From the cell containing the given text, extract its center point as [x, y] coordinate. 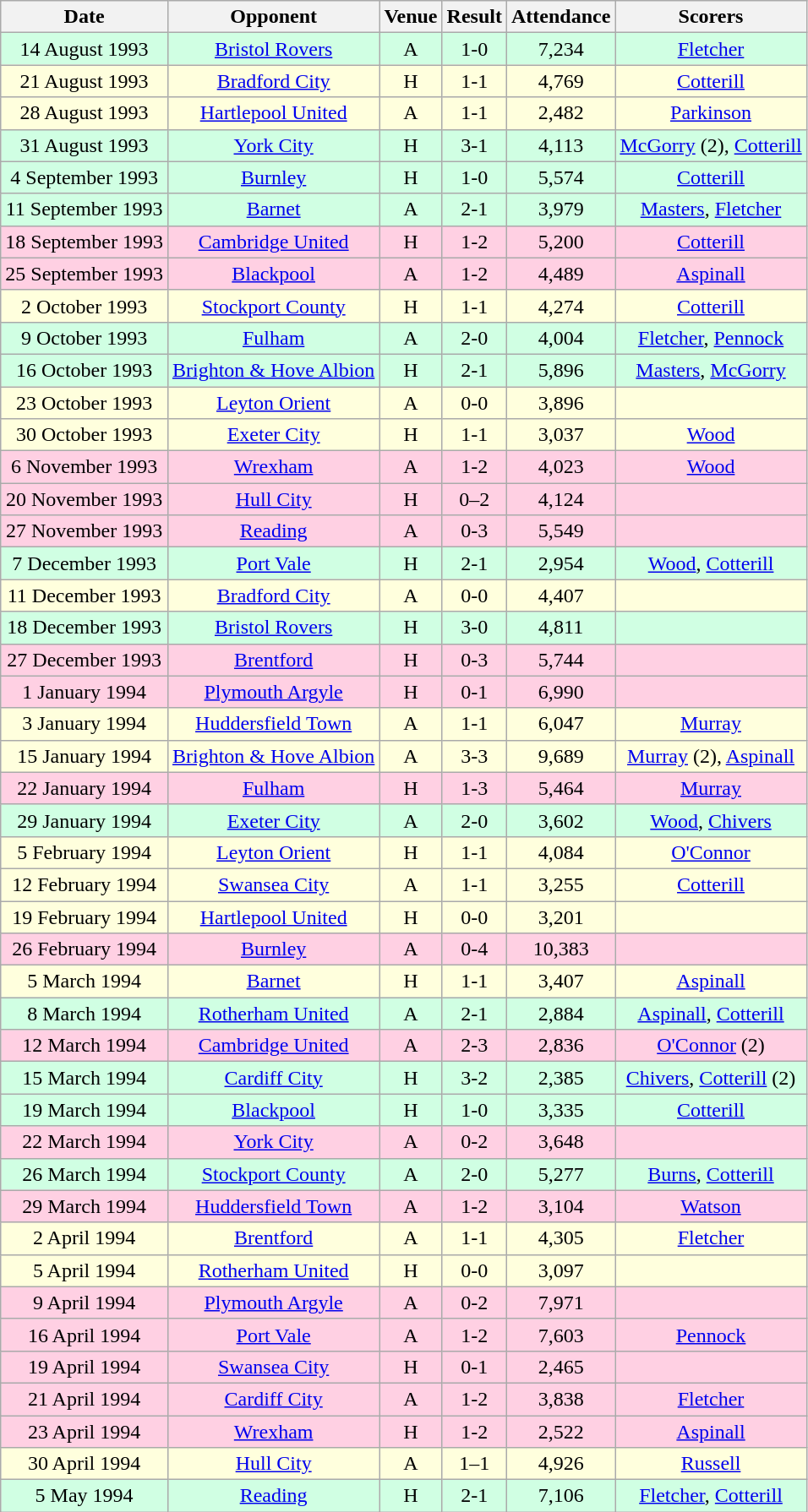
Watson [711, 1206]
McGorry (2), Cotterill [711, 145]
16 October 1993 [85, 370]
Russell [711, 1464]
29 March 1994 [85, 1206]
26 March 1994 [85, 1174]
20 November 1993 [85, 499]
7,106 [560, 1496]
23 April 1994 [85, 1432]
3-1 [474, 145]
4 September 1993 [85, 177]
5 February 1994 [85, 852]
O'Connor [711, 852]
2,465 [560, 1367]
4,004 [560, 338]
3,838 [560, 1399]
4,407 [560, 596]
9 October 1993 [85, 338]
21 August 1993 [85, 81]
5,549 [560, 531]
2 April 1994 [85, 1238]
19 February 1994 [85, 916]
22 March 1994 [85, 1142]
3,602 [560, 820]
1-3 [474, 788]
5 May 1994 [85, 1496]
7,603 [560, 1335]
12 March 1994 [85, 1046]
Fletcher, Pennock [711, 338]
Burns, Cotterill [711, 1174]
31 August 1993 [85, 145]
4,305 [560, 1238]
3,201 [560, 916]
12 February 1994 [85, 884]
Pennock [711, 1335]
4,811 [560, 628]
30 October 1993 [85, 435]
Masters, McGorry [711, 370]
5 April 1994 [85, 1270]
3-2 [474, 1078]
Scorers [711, 17]
28 August 1993 [85, 113]
30 April 1994 [85, 1464]
19 March 1994 [85, 1110]
Opponent [273, 17]
8 March 1994 [85, 1014]
2 October 1993 [85, 306]
0–2 [474, 499]
3,104 [560, 1206]
10,383 [560, 949]
4,926 [560, 1464]
3,335 [560, 1110]
5,744 [560, 660]
1–1 [474, 1464]
3 January 1994 [85, 724]
3,255 [560, 884]
19 April 1994 [85, 1367]
O'Connor (2) [711, 1046]
5,200 [560, 242]
5,464 [560, 788]
2,482 [560, 113]
Murray (2), Aspinall [711, 756]
Wood, Chivers [711, 820]
Parkinson [711, 113]
3-3 [474, 756]
7,971 [560, 1303]
5 March 1994 [85, 982]
6 November 1993 [85, 467]
4,274 [560, 306]
15 March 1994 [85, 1078]
3,407 [560, 982]
22 January 1994 [85, 788]
18 September 1993 [85, 242]
3,097 [560, 1270]
2,522 [560, 1432]
5,574 [560, 177]
4,489 [560, 274]
18 December 1993 [85, 628]
11 September 1993 [85, 209]
5,277 [560, 1174]
9,689 [560, 756]
16 April 1994 [85, 1335]
Aspinall, Cotterill [711, 1014]
2,385 [560, 1078]
7 December 1993 [85, 563]
4,084 [560, 852]
6,990 [560, 692]
2,884 [560, 1014]
27 December 1993 [85, 660]
2,836 [560, 1046]
15 January 1994 [85, 756]
7,234 [560, 49]
5,896 [560, 370]
4,113 [560, 145]
2,954 [560, 563]
3,896 [560, 403]
3-0 [474, 628]
Masters, Fletcher [711, 209]
9 April 1994 [85, 1303]
11 December 1993 [85, 596]
Date [85, 17]
26 February 1994 [85, 949]
Fletcher, Cotterill [711, 1496]
6,047 [560, 724]
3,648 [560, 1142]
Venue [411, 17]
2-3 [474, 1046]
Chivers, Cotterill (2) [711, 1078]
4,769 [560, 81]
29 January 1994 [85, 820]
0-4 [474, 949]
4,023 [560, 467]
3,037 [560, 435]
21 April 1994 [85, 1399]
25 September 1993 [85, 274]
1 January 1994 [85, 692]
Attendance [560, 17]
14 August 1993 [85, 49]
3,979 [560, 209]
Wood, Cotterill [711, 563]
Result [474, 17]
4,124 [560, 499]
23 October 1993 [85, 403]
27 November 1993 [85, 531]
